Locate the cell with the specified text and output its (X, Y) center coordinate. 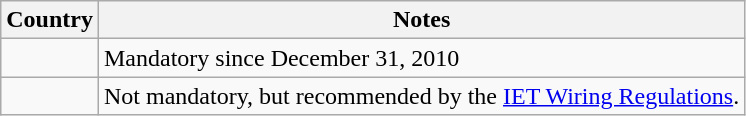
Mandatory since December 31, 2010 (421, 58)
Notes (421, 20)
Country (50, 20)
Not mandatory, but recommended by the IET Wiring Regulations. (421, 96)
